Provide the [x, y] coordinate of the cell's center where the given text is located.  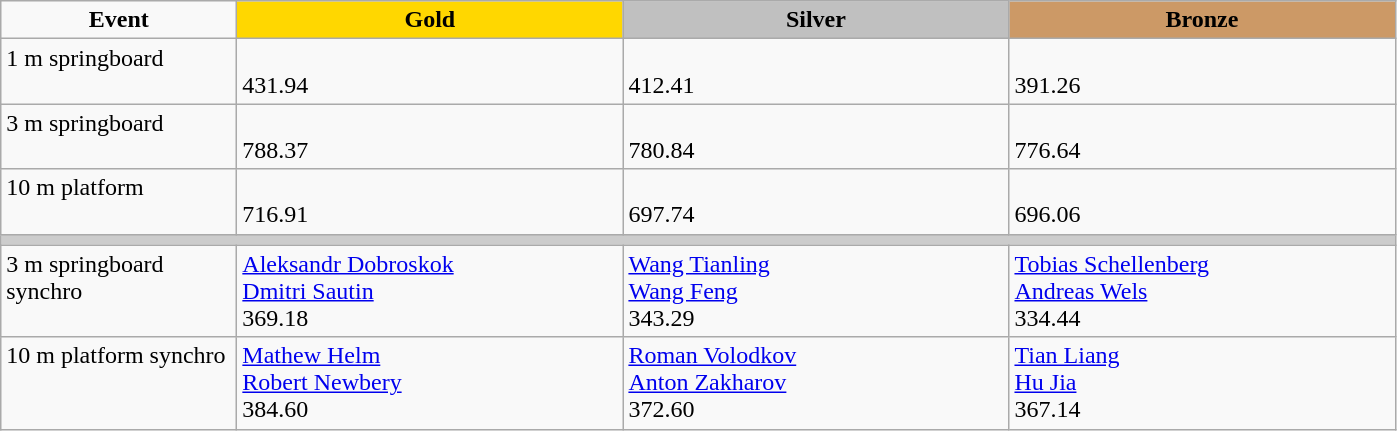
696.06 [1202, 202]
3 m springboard synchro [119, 291]
3 m springboard [119, 136]
776.64 [1202, 136]
716.91 [430, 202]
412.41 [816, 72]
788.37 [430, 136]
10 m platform [119, 202]
431.94 [430, 72]
Mathew Helm Robert Newbery384.60 [430, 383]
Tobias Schellenberg Andreas Wels334.44 [1202, 291]
Gold [430, 20]
697.74 [816, 202]
10 m platform synchro [119, 383]
Event [119, 20]
1 m springboard [119, 72]
780.84 [816, 136]
391.26 [1202, 72]
Aleksandr Dobroskok Dmitri Sautin369.18 [430, 291]
Roman Volodkov Anton Zakharov372.60 [816, 383]
Bronze [1202, 20]
Wang Tianling Wang Feng343.29 [816, 291]
Silver [816, 20]
Tian Liang Hu Jia367.14 [1202, 383]
